Search for the cell housing the specified text and yield its (x, y) center coordinate. 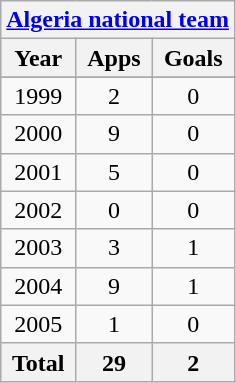
2004 (38, 286)
Apps (114, 58)
5 (114, 172)
Total (38, 362)
3 (114, 248)
Goals (193, 58)
2003 (38, 248)
2000 (38, 134)
2001 (38, 172)
29 (114, 362)
1999 (38, 96)
Year (38, 58)
Algeria national team (118, 20)
2002 (38, 210)
2005 (38, 324)
